Provide the [X, Y] coordinate of the cell's center where the given text is located.  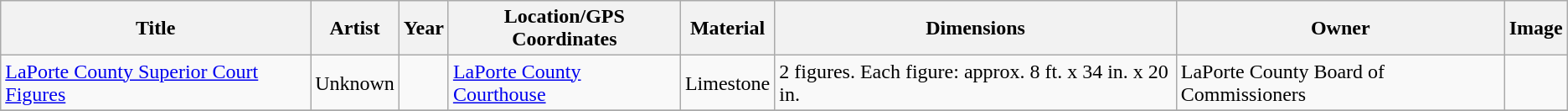
Image [1536, 29]
2 figures. Each figure: approx. 8 ft. x 34 in. x 20 in. [975, 82]
Location/GPS Coordinates [565, 29]
Limestone [727, 82]
Title [156, 29]
LaPorte County Courthouse [565, 82]
LaPorte County Superior Court Figures [156, 82]
Material [727, 29]
Year [424, 29]
Artist [355, 29]
Dimensions [975, 29]
Unknown [355, 82]
LaPorte County Board of Commissioners [1340, 82]
Owner [1340, 29]
